Identify which cell holds the provided text, then report its (X, Y) central coordinate. 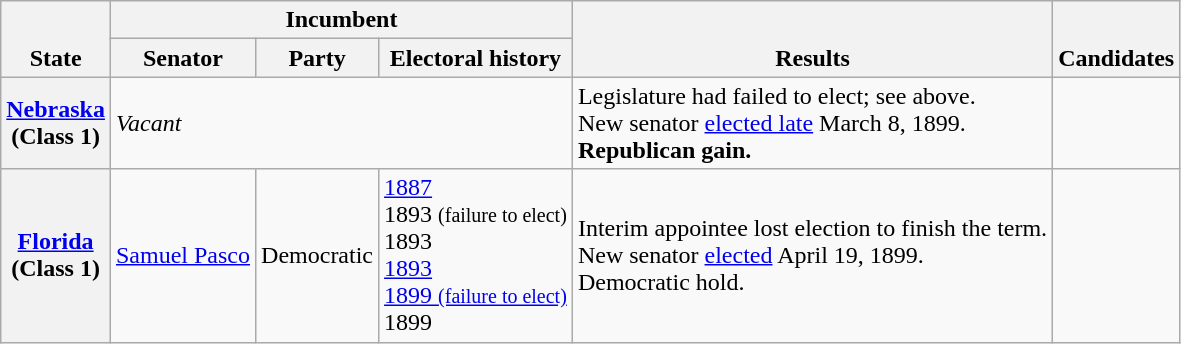
Incumbent (341, 20)
Results (812, 39)
Samuel Pasco (182, 256)
Senator (182, 58)
Florida(Class 1) (56, 256)
Nebraska(Class 1) (56, 123)
Interim appointee lost election to finish the term.New senator elected April 19, 1899.Democratic hold. (812, 256)
Legislature had failed to elect; see above.New senator elected late March 8, 1899.Republican gain. (812, 123)
Vacant (341, 123)
Democratic (318, 256)
Candidates (1116, 39)
State (56, 39)
Party (318, 58)
18871893 (failure to elect)1893 1893 1899 (failure to elect)1899 (476, 256)
Electoral history (476, 58)
